Output the (X, Y) coordinate of the center of the cell containing the given text.  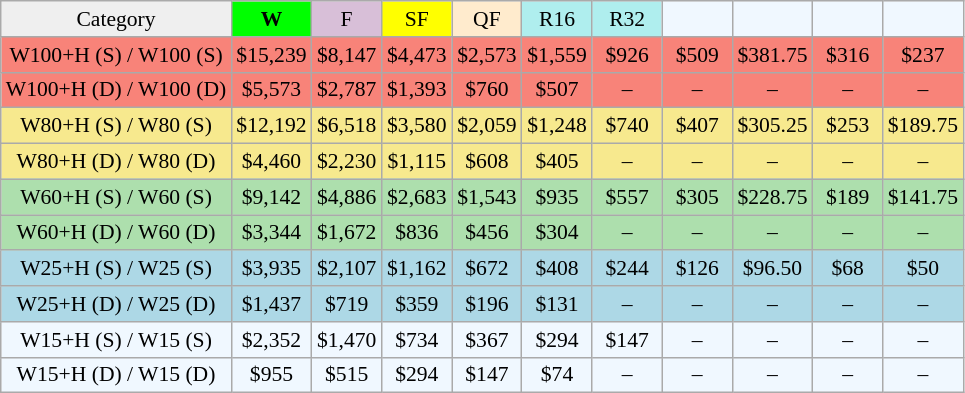
$189 (848, 197)
F (347, 19)
$515 (347, 375)
$367 (487, 340)
W80+H (S) / W80 (S) (116, 126)
$408 (557, 269)
$407 (697, 126)
$253 (848, 126)
$2,683 (417, 197)
$557 (627, 197)
$4,460 (271, 162)
$926 (627, 55)
$189.75 (923, 126)
$2,230 (347, 162)
$1,559 (557, 55)
$5,573 (271, 90)
W (271, 19)
$141.75 (923, 197)
$12,192 (271, 126)
$734 (417, 340)
W100+H (D) / W100 (D) (116, 90)
$509 (697, 55)
$4,473 (417, 55)
$3,580 (417, 126)
$316 (848, 55)
$359 (417, 304)
$719 (347, 304)
R16 (557, 19)
$381.75 (772, 55)
$836 (417, 233)
$1,470 (347, 340)
$2,352 (271, 340)
$96.50 (772, 269)
$507 (557, 90)
W60+H (S) / W60 (S) (116, 197)
$405 (557, 162)
W25+H (D) / W25 (D) (116, 304)
W80+H (D) / W80 (D) (116, 162)
$2,573 (487, 55)
$126 (697, 269)
$760 (487, 90)
$1,162 (417, 269)
W15+H (D) / W15 (D) (116, 375)
$740 (627, 126)
$1,543 (487, 197)
$131 (557, 304)
Category (116, 19)
$304 (557, 233)
$2,059 (487, 126)
$935 (557, 197)
W60+H (D) / W60 (D) (116, 233)
$955 (271, 375)
$15,239 (271, 55)
$1,393 (417, 90)
W100+H (S) / W100 (S) (116, 55)
$608 (487, 162)
$2,787 (347, 90)
$3,935 (271, 269)
$1,248 (557, 126)
$3,344 (271, 233)
$237 (923, 55)
$1,115 (417, 162)
$1,437 (271, 304)
W15+H (S) / W15 (S) (116, 340)
QF (487, 19)
$456 (487, 233)
SF (417, 19)
$305 (697, 197)
$68 (848, 269)
$8,147 (347, 55)
W25+H (S) / W25 (S) (116, 269)
$2,107 (347, 269)
$74 (557, 375)
R32 (627, 19)
$1,672 (347, 233)
$196 (487, 304)
$50 (923, 269)
$305.25 (772, 126)
$9,142 (271, 197)
$228.75 (772, 197)
$6,518 (347, 126)
$244 (627, 269)
$4,886 (347, 197)
$672 (487, 269)
